Provide the [x, y] coordinate of the cell's center where the given text is located.  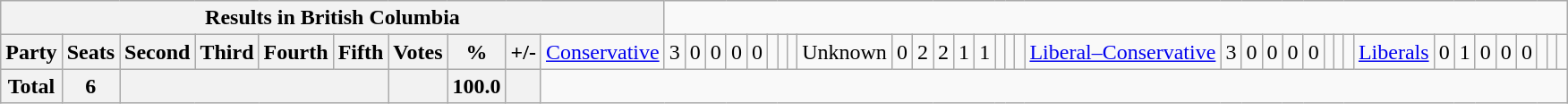
Liberals [1393, 52]
% [476, 52]
6 [90, 86]
Conservative [602, 52]
Unknown [845, 52]
Total [31, 86]
+/- [523, 52]
100.0 [476, 86]
Liberal–Conservative [1122, 52]
Votes [418, 52]
Party [31, 52]
Seats [90, 52]
Fifth [361, 52]
Results in British Columbia [333, 18]
Second [158, 52]
Fourth [295, 52]
Third [227, 52]
